Return the [x, y] coordinate for the center point of the cell that contains the specified text.  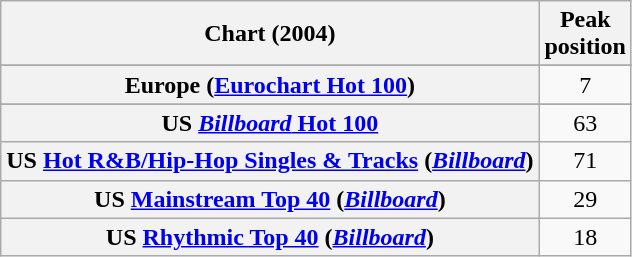
71 [585, 161]
7 [585, 85]
29 [585, 199]
18 [585, 237]
US Rhythmic Top 40 (Billboard) [270, 237]
US Mainstream Top 40 (Billboard) [270, 199]
63 [585, 123]
Europe (Eurochart Hot 100) [270, 85]
Chart (2004) [270, 34]
US Billboard Hot 100 [270, 123]
Peakposition [585, 34]
US Hot R&B/Hip-Hop Singles & Tracks (Billboard) [270, 161]
